Detect which cell encompasses the target text, then output its [x, y] center coordinate. 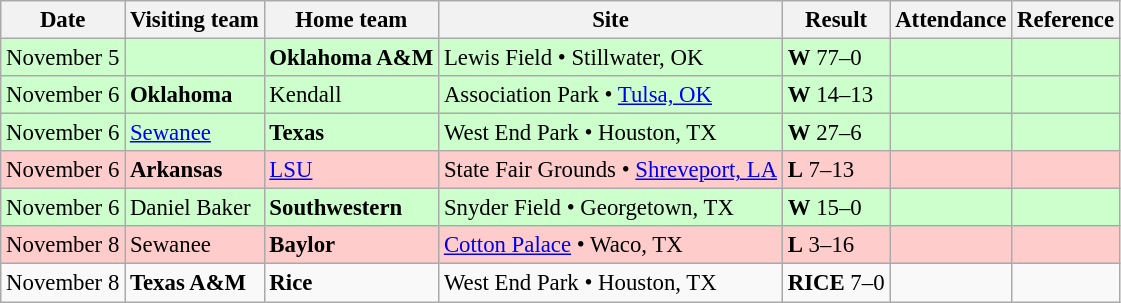
Date [63, 20]
W 27–6 [836, 133]
L 3–16 [836, 245]
W 77–0 [836, 58]
Arkansas [194, 170]
Attendance [951, 20]
W 14–13 [836, 95]
RICE 7–0 [836, 283]
Result [836, 20]
Oklahoma [194, 95]
Site [611, 20]
Texas [352, 133]
November 5 [63, 58]
Oklahoma A&M [352, 58]
Rice [352, 283]
Association Park • Tulsa, OK [611, 95]
Daniel Baker [194, 208]
Kendall [352, 95]
Reference [1066, 20]
Home team [352, 20]
Cotton Palace • Waco, TX [611, 245]
State Fair Grounds • Shreveport, LA [611, 170]
Baylor [352, 245]
W 15–0 [836, 208]
Lewis Field • Stillwater, OK [611, 58]
LSU [352, 170]
Texas A&M [194, 283]
Visiting team [194, 20]
L 7–13 [836, 170]
Snyder Field • Georgetown, TX [611, 208]
Southwestern [352, 208]
